Determine the [X, Y] coordinate at the center of the cell enclosing the given text.  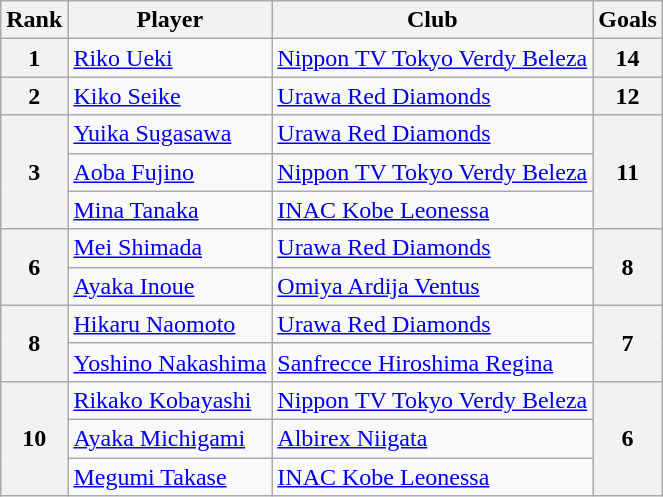
Kiko Seike [170, 96]
Albirex Niigata [432, 438]
Yuika Sugasawa [170, 134]
7 [628, 343]
14 [628, 58]
Goals [628, 20]
Riko Ueki [170, 58]
Yoshino Nakashima [170, 362]
10 [34, 438]
11 [628, 172]
Player [170, 20]
2 [34, 96]
Mina Tanaka [170, 210]
Mei Shimada [170, 248]
Aoba Fujino [170, 172]
Megumi Takase [170, 477]
1 [34, 58]
Ayaka Michigami [170, 438]
Club [432, 20]
Rank [34, 20]
3 [34, 172]
12 [628, 96]
Ayaka Inoue [170, 286]
Omiya Ardija Ventus [432, 286]
Rikako Kobayashi [170, 400]
Hikaru Naomoto [170, 324]
Sanfrecce Hiroshima Regina [432, 362]
